Identify which cell holds the provided text, then report its (X, Y) central coordinate. 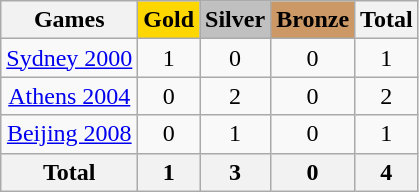
Athens 2004 (70, 96)
3 (236, 172)
Gold (169, 20)
Games (70, 20)
Silver (236, 20)
Beijing 2008 (70, 134)
4 (387, 172)
Sydney 2000 (70, 58)
Bronze (313, 20)
